Find where the given text appears and provide that cell's center as [X, Y] coordinate. 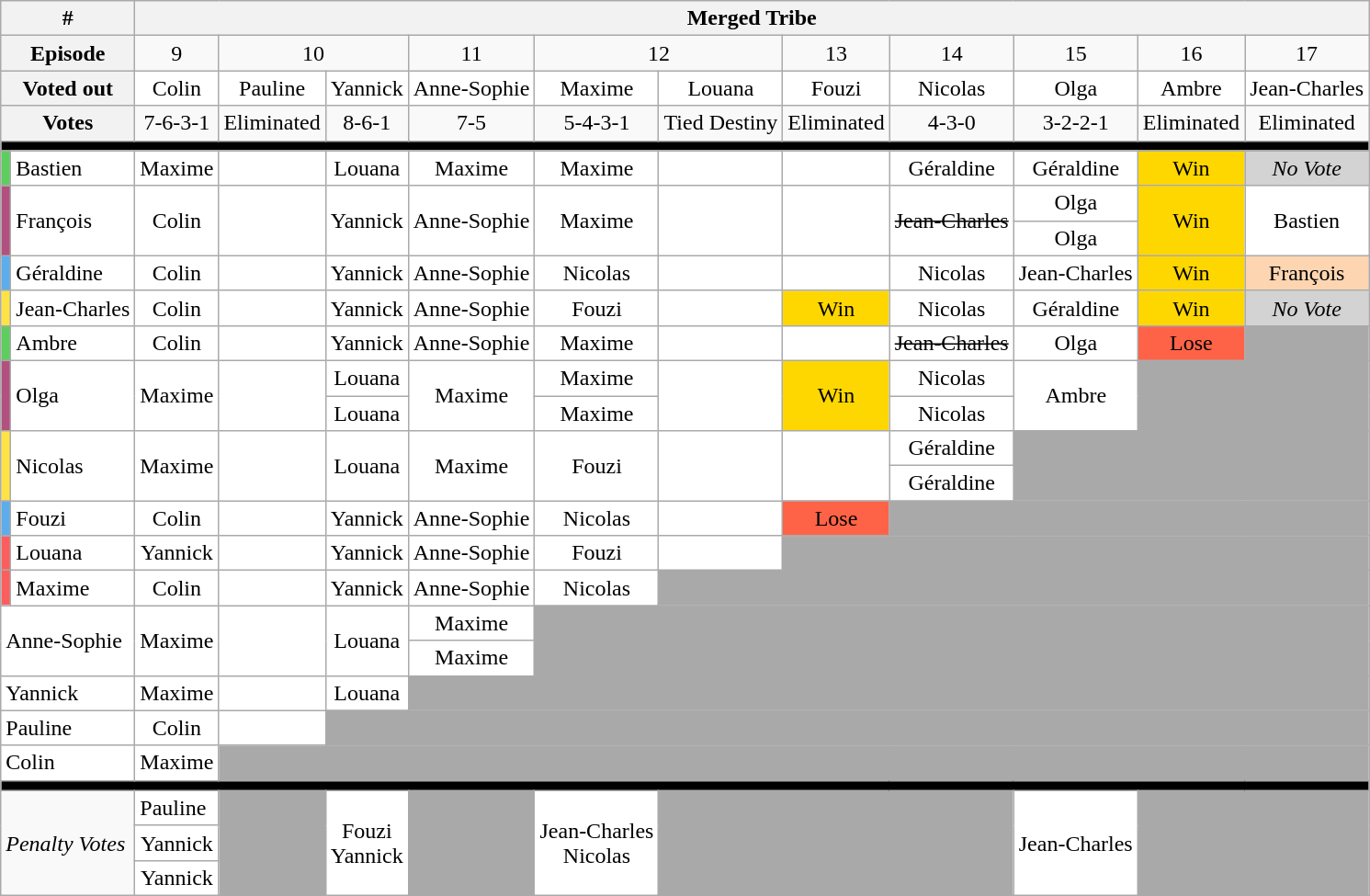
3-2-2-1 [1075, 123]
13 [836, 53]
5-4-3-1 [597, 123]
10 [313, 53]
Penalty Votes [68, 843]
7-6-3-1 [176, 123]
Voted out [68, 88]
Tied Destiny [720, 123]
8-6-1 [367, 123]
17 [1307, 53]
9 [176, 53]
FouziYannick [367, 843]
16 [1191, 53]
Merged Tribe [752, 18]
11 [471, 53]
12 [659, 53]
7-5 [471, 123]
Episode [68, 53]
# [68, 18]
14 [952, 53]
15 [1075, 53]
Jean-CharlesNicolas [597, 843]
4-3-0 [952, 123]
Votes [68, 123]
